For the text-containing cell, return its midpoint in [x, y] coordinate format. 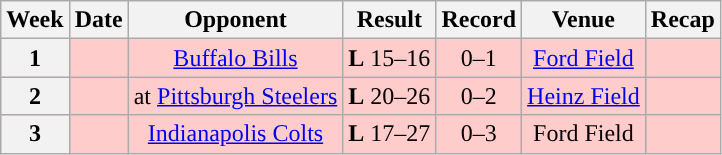
0–1 [479, 58]
Heinz Field [584, 96]
0–3 [479, 134]
0–2 [479, 96]
Week [35, 20]
at Pittsburgh Steelers [236, 96]
Opponent [236, 20]
3 [35, 134]
L 17–27 [390, 134]
Venue [584, 20]
Date [98, 20]
Buffalo Bills [236, 58]
L 15–16 [390, 58]
1 [35, 58]
Result [390, 20]
Record [479, 20]
L 20–26 [390, 96]
2 [35, 96]
Indianapolis Colts [236, 134]
Recap [682, 20]
